Return [x, y] of the center of cell containing provided text 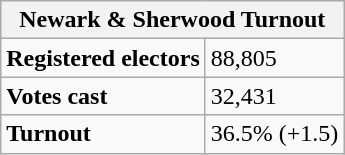
Turnout [104, 134]
36.5% (+1.5) [274, 134]
88,805 [274, 58]
Newark & Sherwood Turnout [172, 20]
Votes cast [104, 96]
Registered electors [104, 58]
32,431 [274, 96]
